Search for the cell housing the specified text and yield its (X, Y) center coordinate. 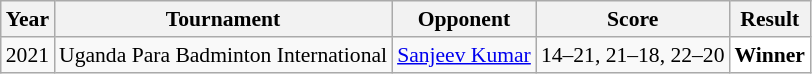
Opponent (464, 19)
2021 (28, 55)
Winner (770, 55)
Uganda Para Badminton International (223, 55)
Sanjeev Kumar (464, 55)
Result (770, 19)
Score (633, 19)
14–21, 21–18, 22–20 (633, 55)
Year (28, 19)
Tournament (223, 19)
